Scan for the cell matching the given text and deliver its (x, y) coordinate at center. 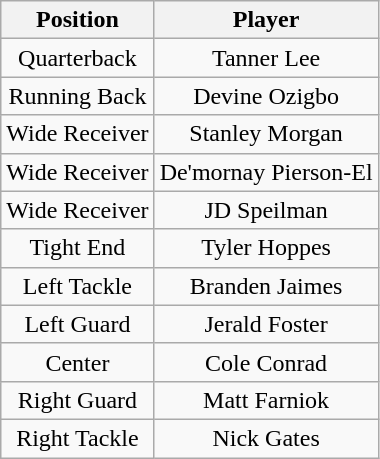
JD Speilman (266, 210)
Player (266, 20)
Branden Jaimes (266, 286)
Nick Gates (266, 438)
Left Tackle (78, 286)
Matt Farniok (266, 400)
Jerald Foster (266, 324)
Right Tackle (78, 438)
Tight End (78, 248)
Devine Ozigbo (266, 96)
Tyler Hoppes (266, 248)
Left Guard (78, 324)
Position (78, 20)
Running Back (78, 96)
Stanley Morgan (266, 134)
Center (78, 362)
Tanner Lee (266, 58)
Cole Conrad (266, 362)
Quarterback (78, 58)
De'mornay Pierson-El (266, 172)
Right Guard (78, 400)
